Scan for the cell matching the given text and deliver its (x, y) coordinate at center. 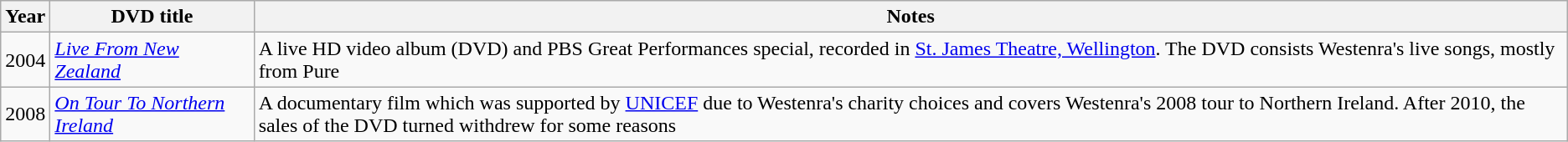
DVD title (152, 17)
Live From New Zealand (152, 60)
2008 (25, 114)
On Tour To Northern Ireland (152, 114)
Year (25, 17)
Notes (910, 17)
2004 (25, 60)
